From the cell containing the given text, extract its center point as [x, y] coordinate. 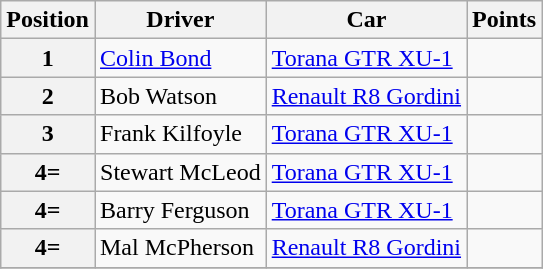
2 [48, 96]
Mal McPherson [180, 248]
Barry Ferguson [180, 210]
Stewart McLeod [180, 172]
Car [366, 20]
Frank Kilfoyle [180, 134]
Position [48, 20]
Driver [180, 20]
Points [504, 20]
1 [48, 58]
Colin Bond [180, 58]
3 [48, 134]
Bob Watson [180, 96]
